Identify which cell holds the provided text, then report its [x, y] central coordinate. 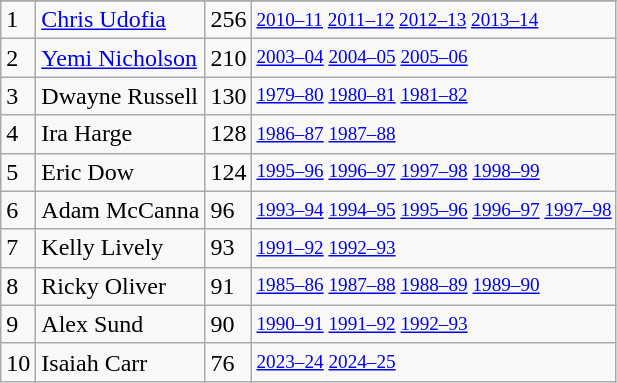
8 [18, 286]
130 [228, 96]
1979–80 1980–81 1981–82 [434, 96]
90 [228, 324]
1990–91 1991–92 1992–93 [434, 324]
Ricky Oliver [120, 286]
256 [228, 20]
Chris Udofia [120, 20]
1 [18, 20]
3 [18, 96]
9 [18, 324]
Alex Sund [120, 324]
1985–86 1987–88 1988–89 1989–90 [434, 286]
1986–87 1987–88 [434, 134]
2010–11 2011–12 2012–13 2013–14 [434, 20]
2003–04 2004–05 2005–06 [434, 58]
5 [18, 172]
6 [18, 210]
124 [228, 172]
4 [18, 134]
76 [228, 362]
1993–94 1994–95 1995–96 1996–97 1997–98 [434, 210]
Dwayne Russell [120, 96]
2023–24 2024–25 [434, 362]
Yemi Nicholson [120, 58]
Isaiah Carr [120, 362]
1995–96 1996–97 1997–98 1998–99 [434, 172]
96 [228, 210]
1991–92 1992–93 [434, 248]
Adam McCanna [120, 210]
Ira Harge [120, 134]
Kelly Lively [120, 248]
93 [228, 248]
128 [228, 134]
91 [228, 286]
10 [18, 362]
210 [228, 58]
Eric Dow [120, 172]
2 [18, 58]
7 [18, 248]
